For the text-containing cell, return its midpoint in (x, y) coordinate format. 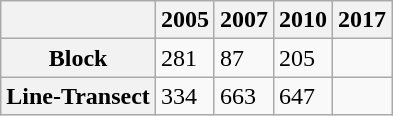
Block (78, 58)
87 (244, 58)
281 (184, 58)
647 (302, 96)
2005 (184, 20)
663 (244, 96)
334 (184, 96)
2010 (302, 20)
2007 (244, 20)
2017 (362, 20)
Line-Transect (78, 96)
205 (302, 58)
